Scan for the cell matching the given text and deliver its (x, y) coordinate at center. 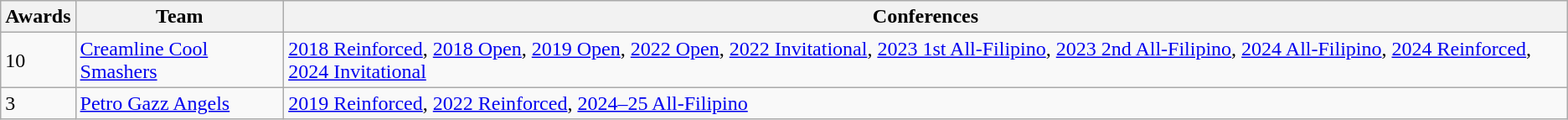
Conferences (926, 17)
Petro Gazz Angels (179, 103)
Team (179, 17)
10 (39, 60)
3 (39, 103)
Creamline Cool Smashers (179, 60)
2019 Reinforced, 2022 Reinforced, 2024–25 All-Filipino (926, 103)
Awards (39, 17)
